Provide the [x, y] coordinate of the cell's center where the given text is located.  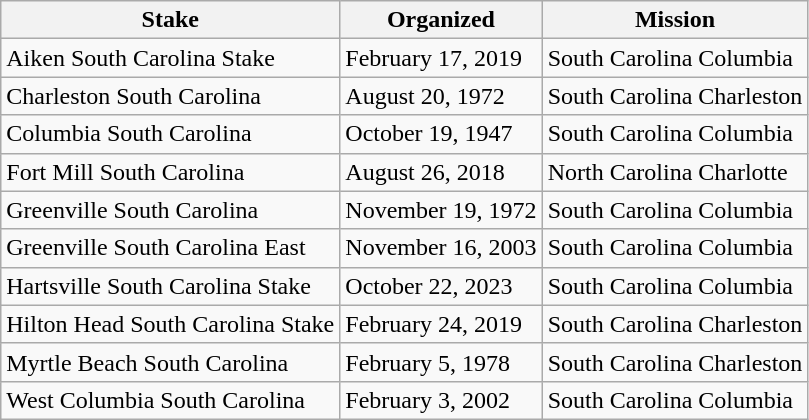
February 17, 2019 [441, 58]
Myrtle Beach South Carolina [170, 362]
November 16, 2003 [441, 248]
February 24, 2019 [441, 324]
February 3, 2002 [441, 400]
Greenville South Carolina East [170, 248]
Fort Mill South Carolina [170, 172]
August 20, 1972 [441, 96]
Greenville South Carolina [170, 210]
West Columbia South Carolina [170, 400]
Hilton Head South Carolina Stake [170, 324]
Hartsville South Carolina Stake [170, 286]
Mission [675, 20]
October 22, 2023 [441, 286]
Columbia South Carolina [170, 134]
Charleston South Carolina [170, 96]
August 26, 2018 [441, 172]
November 19, 1972 [441, 210]
Organized [441, 20]
February 5, 1978 [441, 362]
October 19, 1947 [441, 134]
Aiken South Carolina Stake [170, 58]
Stake [170, 20]
North Carolina Charlotte [675, 172]
